From the cell containing the given text, extract its center point as [X, Y] coordinate. 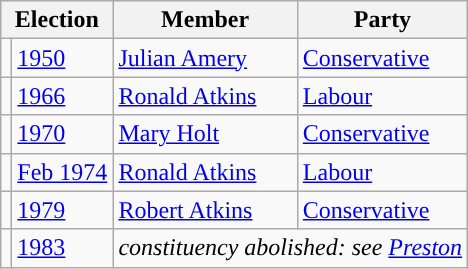
1950 [62, 58]
Member [205, 20]
1970 [62, 134]
constituency abolished: see Preston [290, 248]
Julian Amery [205, 58]
Feb 1974 [62, 172]
Party [382, 20]
Mary Holt [205, 134]
1966 [62, 96]
Election [57, 20]
1983 [62, 248]
Robert Atkins [205, 210]
1979 [62, 210]
